Scan for the cell matching the given text and deliver its [X, Y] coordinate at center. 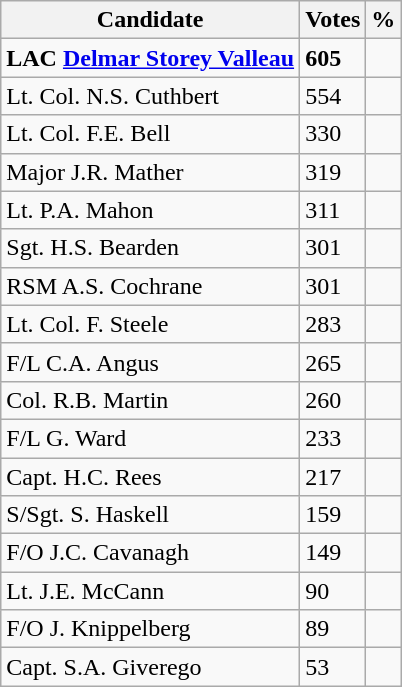
Lt. Col. F. Steele [150, 324]
233 [333, 438]
Col. R.B. Martin [150, 400]
605 [333, 58]
S/Sgt. S. Haskell [150, 515]
Lt. J.E. McCann [150, 591]
554 [333, 96]
260 [333, 400]
F/L G. Ward [150, 438]
Capt. S.A. Giverego [150, 667]
159 [333, 515]
53 [333, 667]
330 [333, 134]
283 [333, 324]
89 [333, 629]
311 [333, 210]
217 [333, 477]
RSM A.S. Cochrane [150, 286]
Capt. H.C. Rees [150, 477]
F/O J.C. Cavanagh [150, 553]
Votes [333, 20]
Lt. Col. F.E. Bell [150, 134]
Lt. Col. N.S. Cuthbert [150, 96]
265 [333, 362]
F/O J. Knippelberg [150, 629]
F/L C.A. Angus [150, 362]
% [384, 20]
319 [333, 172]
Sgt. H.S. Bearden [150, 248]
149 [333, 553]
LAC Delmar Storey Valleau [150, 58]
Candidate [150, 20]
Major J.R. Mather [150, 172]
90 [333, 591]
Lt. P.A. Mahon [150, 210]
